From the cell containing the given text, extract its center point as [x, y] coordinate. 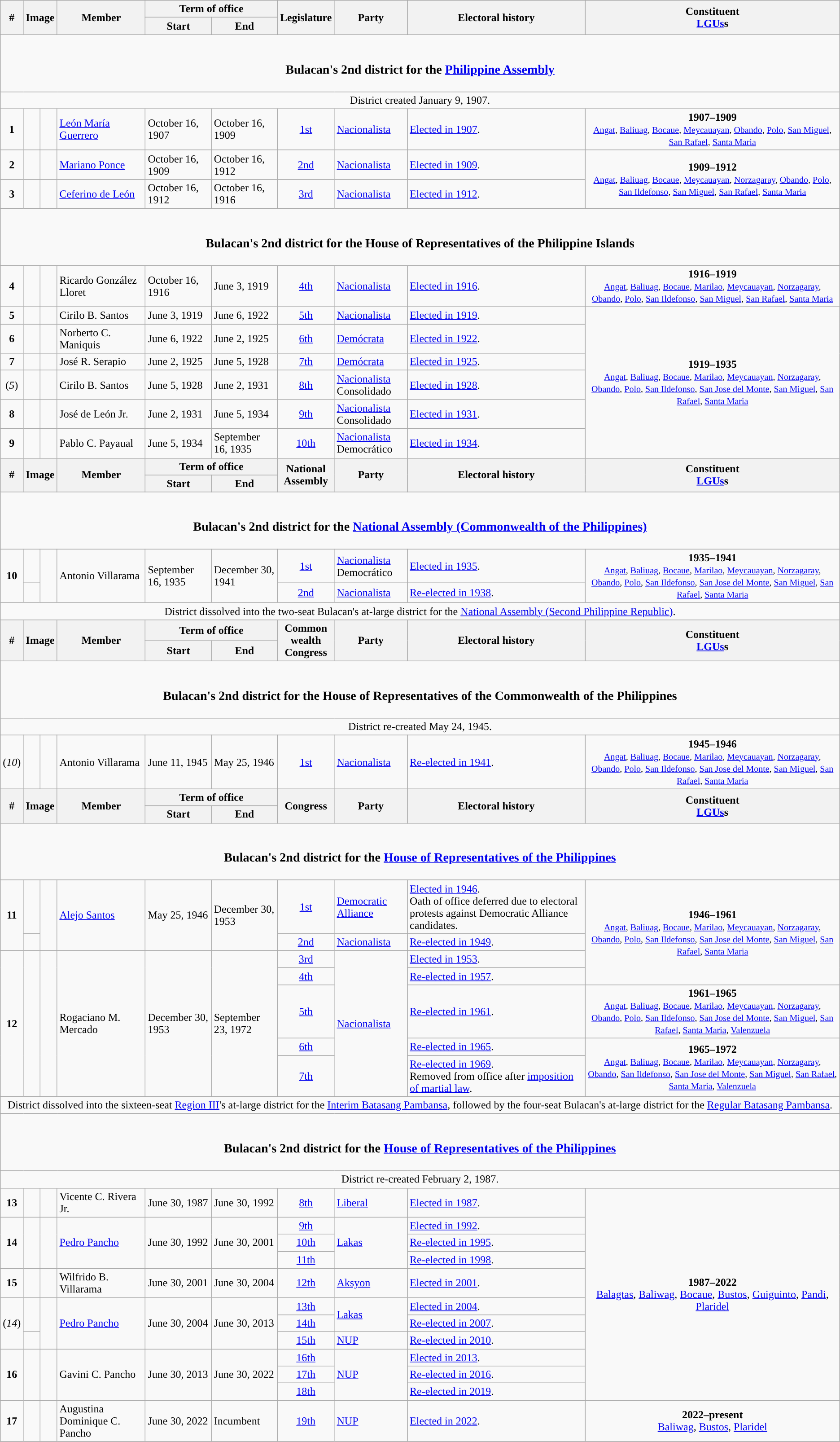
Elected in 1919. [496, 316]
Elected in 1931. [496, 414]
Augustina Dominique C. Pancho [101, 1421]
September 23, 1972 [244, 1024]
Re-elected in 1998. [496, 1260]
Rogaciano M. Mercado [101, 1024]
Democratic Alliance [371, 907]
Vicente C. Rivera Jr. [101, 1202]
Re-elected in 2007. [496, 1323]
Re-elected in 1965. [496, 1047]
11 [12, 915]
José de León Jr. [101, 414]
18th [306, 1392]
8 [12, 414]
17th [306, 1375]
Re-elected in 2010. [496, 1340]
June 30, 1987 [179, 1202]
Mariano Ponce [101, 164]
Alejo Santos [101, 915]
Bulacan's 2nd district for the House of Representatives of the Philippine Islands [420, 237]
District re-created May 24, 1945. [420, 727]
Re-elected in 1969.Removed from office after imposition of martial law. [496, 1076]
Elected in 1934. [496, 444]
District dissolved into the two-seat Bulacan's at-large district for the National Assembly (Second Philippine Republic). [420, 611]
7 [12, 362]
6 [12, 339]
Congress [306, 806]
José R. Serapio [101, 362]
Re-elected in 1938. [496, 593]
13 [12, 1202]
Re-elected in 1941. [496, 762]
Re-elected in 1949. [496, 942]
Ricardo González Lloret [101, 286]
15 [12, 1283]
Elected in 1912. [496, 194]
Elected in 1987. [496, 1202]
Elected in 2013. [496, 1357]
16th [306, 1357]
Elected in 2022. [496, 1421]
Re-elected in 2019. [496, 1392]
14th [306, 1323]
León María Guerrero [101, 129]
Elected in 1953. [496, 959]
Elected in 1907. [496, 129]
Norberto C. Maniquis [101, 339]
Bulacan's 2nd district for the Philippine Assembly [420, 63]
17 [12, 1421]
2 [12, 164]
Liberal [371, 1202]
1907–1909Angat, Baliuag, Bocaue, Meycauayan, Obando, Polo, San Miguel, San Rafael, Santa Maria [713, 129]
December 30, 1941 [244, 576]
October 16, 1907 [179, 129]
District re-created February 2, 1987. [420, 1179]
1987–2022Balagtas, Baliwag, Bocaue, Bustos, Guiguinto, Pandi, Plaridel [713, 1294]
4 [12, 286]
12 [12, 1024]
Incumbent [244, 1421]
Pablo C. Payaual [101, 444]
Elected in 1916. [496, 286]
15th [306, 1340]
19th [306, 1421]
Elected in 1946.Oath of office deferred due to electoral protests against Democratic Alliance candidates. [496, 907]
Elected in 1935. [496, 566]
10 [12, 576]
Legislature [306, 18]
2022–presentBaliwag, Bustos, Plaridel [713, 1421]
Elected in 1922. [496, 339]
Ceferino de León [101, 194]
Elected in 1925. [496, 362]
16 [12, 1374]
1 [12, 129]
District created January 9, 1907. [420, 100]
(14) [12, 1323]
(5) [12, 385]
CommonwealthCongress [306, 640]
9 [12, 444]
Elected in 1992. [496, 1226]
June 11, 1945 [179, 762]
1909–1912Angat, Baliuag, Bocaue, Meycauayan, Norzagaray, Obando, Polo, San Ildefonso, San Miguel, San Rafael, Santa Maria [713, 179]
Elected in 1909. [496, 164]
Bulacan's 2nd district for the House of Representatives of the Commonwealth of the Philippines [420, 690]
Wilfrido B. Villarama [101, 1283]
Gavini C. Pancho [101, 1374]
Re-elected in 1961. [496, 1011]
14 [12, 1243]
(10) [12, 762]
Bulacan's 2nd district for the National Assembly (Commonwealth of the Philippines) [420, 521]
Re-elected in 1995. [496, 1243]
Re-elected in 1957. [496, 976]
Elected in 2004. [496, 1306]
5 [12, 316]
1916–1919Angat, Baliuag, Bocaue, Marilao, Meycauayan, Norzagaray, Obando, Polo, San Ildefonso, San Miguel, San Rafael, Santa Maria [713, 286]
Elected in 2001. [496, 1283]
13th [306, 1306]
Re-elected in 2016. [496, 1375]
Aksyon [371, 1283]
11th [306, 1260]
3 [12, 194]
Elected in 1928. [496, 385]
NationalAssembly [306, 475]
12th [306, 1283]
